For the text-containing cell, return its midpoint in (x, y) coordinate format. 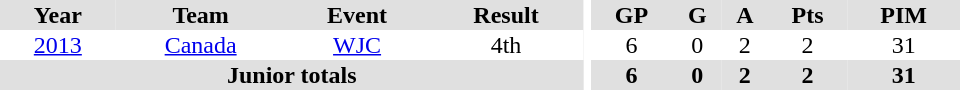
WJC (358, 45)
G (698, 15)
Team (201, 15)
Pts (808, 15)
A (745, 15)
PIM (904, 15)
Result (506, 15)
Year (58, 15)
Junior totals (292, 75)
Event (358, 15)
2013 (58, 45)
GP (631, 15)
Canada (201, 45)
4th (506, 45)
